Extract the [x, y] coordinate from the center of the cell holding the provided text.  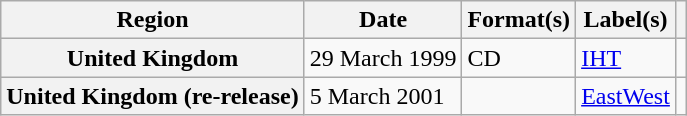
CD [519, 58]
United Kingdom [152, 58]
IHT [626, 58]
EastWest [626, 96]
United Kingdom (re-release) [152, 96]
29 March 1999 [383, 58]
Region [152, 20]
Label(s) [626, 20]
Date [383, 20]
5 March 2001 [383, 96]
Format(s) [519, 20]
